For the text-containing cell, return its midpoint in (X, Y) coordinate format. 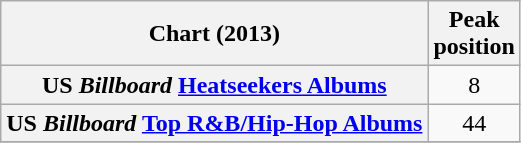
US Billboard Heatseekers Albums (214, 85)
US Billboard Top R&B/Hip-Hop Albums (214, 123)
8 (474, 85)
44 (474, 123)
Chart (2013) (214, 34)
Peakposition (474, 34)
